Locate the cell with the specified text and output its [x, y] center coordinate. 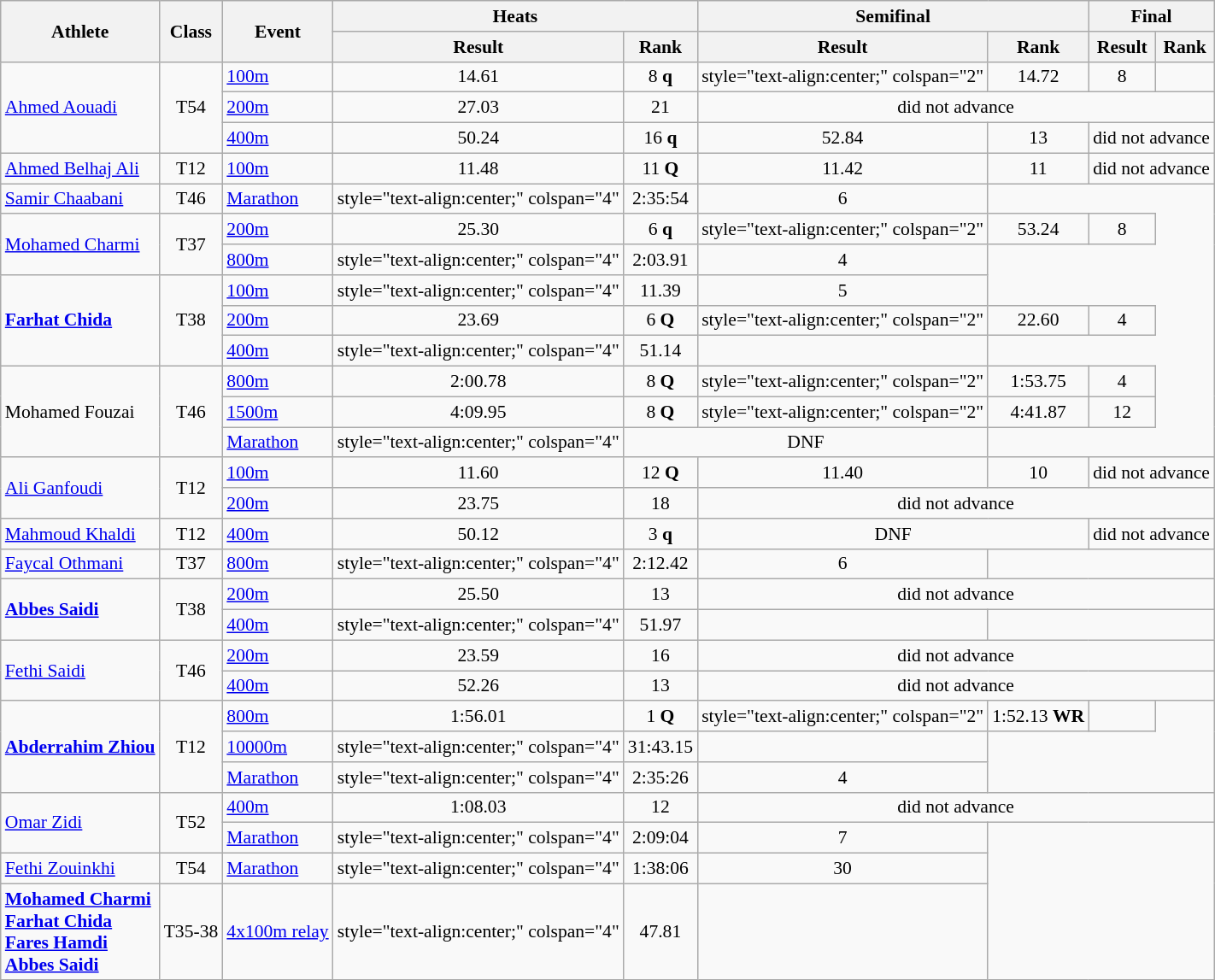
Ali Ganfoudi [80, 489]
52.26 [478, 686]
Faycal Othmani [80, 564]
1:56.01 [478, 717]
4:41.87 [1038, 412]
Mahmoud Khaldi [80, 534]
51.14 [660, 351]
2:03.91 [660, 260]
23.59 [478, 655]
Samir Chaabani [80, 199]
3 q [660, 534]
Heats [515, 16]
6 Q [660, 320]
11.42 [842, 168]
11 Q [660, 168]
1500m [277, 412]
16 q [660, 138]
Farhat Chida [80, 321]
2:35:26 [660, 778]
T52 [191, 822]
30 [842, 869]
T35-38 [191, 931]
Semifinal [893, 16]
Ahmed Aouadi [80, 108]
1 Q [660, 717]
1:08.03 [478, 807]
4:09.95 [478, 412]
23.69 [478, 320]
11.39 [660, 290]
6 q [660, 230]
7 [842, 838]
53.24 [1038, 230]
Fethi Saidi [80, 670]
Class [191, 31]
8 q [660, 77]
Mohamed Charmi [80, 244]
51.97 [660, 625]
Final [1152, 16]
47.81 [660, 931]
27.03 [478, 108]
22.60 [1038, 320]
Athlete [80, 31]
10000m [277, 747]
1:38:06 [660, 869]
Abderrahim Zhiou [80, 747]
12 Q [660, 473]
50.24 [478, 138]
Mohamed Charmi Farhat Chida Fares Hamdi Abbes Saidi [80, 931]
1:52.13 WR [1038, 717]
21 [660, 108]
4x100m relay [277, 931]
25.30 [478, 230]
2:00.78 [478, 382]
Event [277, 31]
5 [842, 290]
Fethi Zouinkhi [80, 869]
2:12.42 [660, 564]
11.60 [478, 473]
14.61 [478, 77]
16 [660, 655]
2:35:54 [660, 199]
Abbes Saidi [80, 610]
Ahmed Belhaj Ali [80, 168]
52.84 [842, 138]
23.75 [478, 503]
Mohamed Fouzai [80, 412]
11 [1038, 168]
11.40 [842, 473]
50.12 [478, 534]
31:43.15 [660, 747]
10 [1038, 473]
Omar Zidi [80, 822]
18 [660, 503]
2:09:04 [660, 838]
1:53.75 [1038, 382]
25.50 [478, 595]
11.48 [478, 168]
14.72 [1038, 77]
